Identify which cell holds the provided text, then report its (x, y) central coordinate. 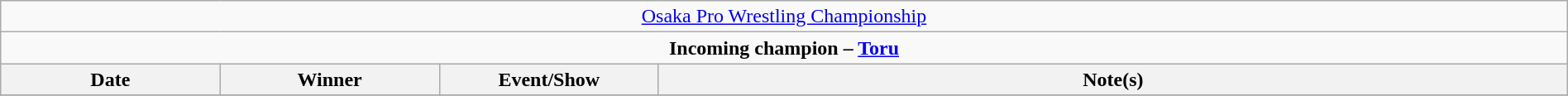
Note(s) (1113, 79)
Incoming champion – Toru (784, 48)
Event/Show (549, 79)
Osaka Pro Wrestling Championship (784, 17)
Winner (329, 79)
Date (111, 79)
